Return the [X, Y] coordinate for the center point of the cell that contains the specified text.  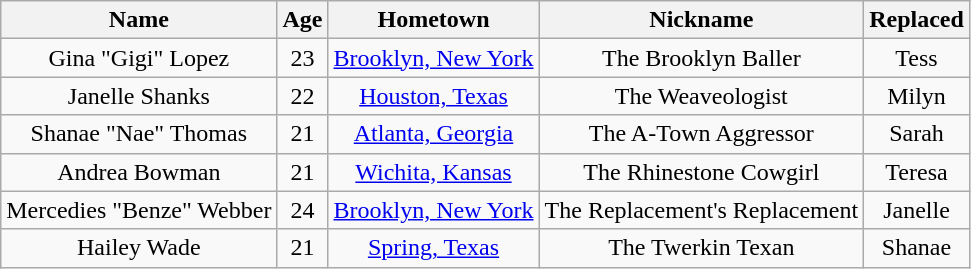
Gina "Gigi" Lopez [139, 58]
The Twerkin Texan [702, 248]
Teresa [917, 172]
Janelle Shanks [139, 96]
Sarah [917, 134]
The A-Town Aggressor [702, 134]
Hometown [434, 20]
Hailey Wade [139, 248]
Wichita, Kansas [434, 172]
23 [302, 58]
Janelle [917, 210]
The Replacement's Replacement [702, 210]
Tess [917, 58]
Shanae [917, 248]
Spring, Texas [434, 248]
The Weaveologist [702, 96]
Atlanta, Georgia [434, 134]
Nickname [702, 20]
Shanae "Nae" Thomas [139, 134]
Age [302, 20]
Name [139, 20]
Milyn [917, 96]
Andrea Bowman [139, 172]
Houston, Texas [434, 96]
24 [302, 210]
Mercedies "Benze" Webber [139, 210]
The Brooklyn Baller [702, 58]
Replaced [917, 20]
22 [302, 96]
The Rhinestone Cowgirl [702, 172]
